For the text-containing cell, return its midpoint in (x, y) coordinate format. 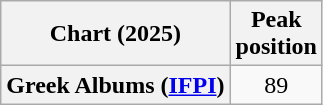
Peakposition (276, 34)
Greek Albums (IFPI) (116, 85)
89 (276, 85)
Chart (2025) (116, 34)
